Capture the cell that displays the provided text and extract its [X, Y] central coordinate. 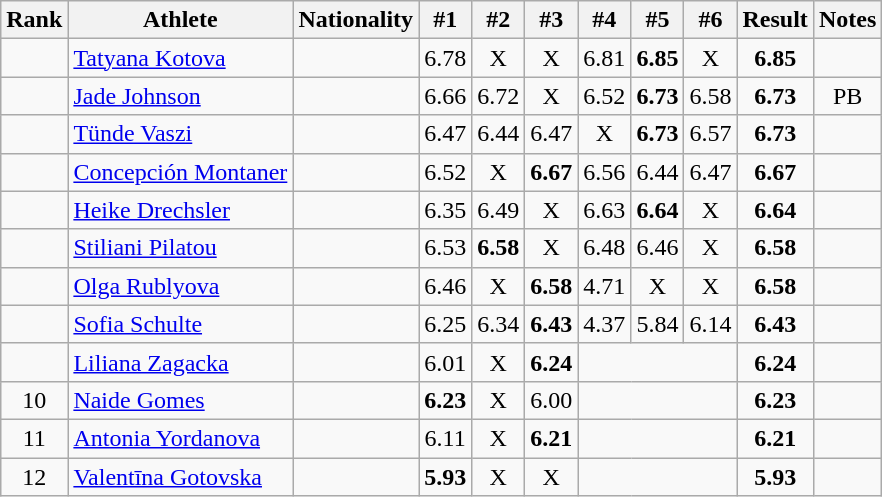
Olga Rublyova [180, 286]
Tünde Vaszi [180, 134]
11 [34, 438]
PB [847, 96]
6.81 [604, 58]
6.63 [604, 210]
6.53 [446, 248]
6.57 [710, 134]
#5 [658, 20]
6.78 [446, 58]
Nationality [356, 20]
6.14 [710, 324]
Athlete [180, 20]
Naide Gomes [180, 400]
Jade Johnson [180, 96]
6.35 [446, 210]
6.11 [446, 438]
Rank [34, 20]
6.00 [552, 400]
4.71 [604, 286]
Valentīna Gotovska [180, 477]
5.84 [658, 324]
6.49 [498, 210]
Tatyana Kotova [180, 58]
#1 [446, 20]
12 [34, 477]
4.37 [604, 324]
Sofia Schulte [180, 324]
6.01 [446, 362]
#2 [498, 20]
#4 [604, 20]
Stiliani Pilatou [180, 248]
Result [775, 20]
6.56 [604, 172]
6.66 [446, 96]
Notes [847, 20]
6.72 [498, 96]
6.48 [604, 248]
Antonia Yordanova [180, 438]
Heike Drechsler [180, 210]
#3 [552, 20]
Concepción Montaner [180, 172]
10 [34, 400]
Liliana Zagacka [180, 362]
#6 [710, 20]
6.34 [498, 324]
6.25 [446, 324]
